Find where the given text appears and provide that cell's center as [x, y] coordinate. 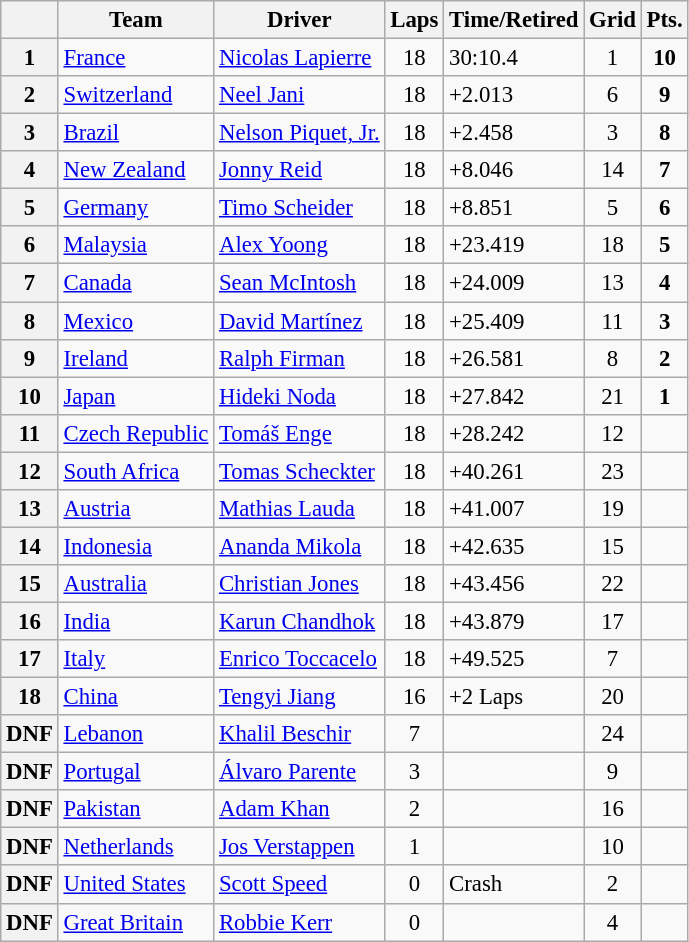
South Africa [136, 471]
Canada [136, 283]
Christian Jones [300, 584]
+24.009 [514, 283]
Nelson Piquet, Jr. [300, 133]
China [136, 697]
Khalil Beschir [300, 734]
Indonesia [136, 546]
Switzerland [136, 95]
Hideki Noda [300, 396]
+49.525 [514, 659]
Germany [136, 208]
+42.635 [514, 546]
+40.261 [514, 471]
Scott Speed [300, 885]
France [136, 58]
Álvaro Parente [300, 772]
Japan [136, 396]
Australia [136, 584]
21 [612, 396]
+28.242 [514, 433]
Alex Yoong [300, 245]
24 [612, 734]
India [136, 621]
+43.879 [514, 621]
Ralph Firman [300, 358]
+2.013 [514, 95]
Austria [136, 509]
Grid [612, 20]
Enrico Toccacelo [300, 659]
Netherlands [136, 847]
+23.419 [514, 245]
Great Britain [136, 922]
+8.046 [514, 170]
19 [612, 509]
David Martínez [300, 321]
30:10.4 [514, 58]
20 [612, 697]
Tomáš Enge [300, 433]
United States [136, 885]
+27.842 [514, 396]
Pts. [664, 20]
Pakistan [136, 809]
Adam Khan [300, 809]
+25.409 [514, 321]
Malaysia [136, 245]
+2 Laps [514, 697]
Portugal [136, 772]
22 [612, 584]
Driver [300, 20]
Tomas Scheckter [300, 471]
New Zealand [136, 170]
Mathias Lauda [300, 509]
Time/Retired [514, 20]
Jonny Reid [300, 170]
+43.456 [514, 584]
Mexico [136, 321]
Ananda Mikola [300, 546]
Brazil [136, 133]
Czech Republic [136, 433]
Tengyi Jiang [300, 697]
Team [136, 20]
+41.007 [514, 509]
Jos Verstappen [300, 847]
Nicolas Lapierre [300, 58]
+8.851 [514, 208]
Robbie Kerr [300, 922]
Italy [136, 659]
Sean McIntosh [300, 283]
Laps [414, 20]
+26.581 [514, 358]
Timo Scheider [300, 208]
Ireland [136, 358]
Crash [514, 885]
Karun Chandhok [300, 621]
+2.458 [514, 133]
Lebanon [136, 734]
23 [612, 471]
Neel Jani [300, 95]
